Return the [x, y] coordinate for the center point of the cell that contains the specified text.  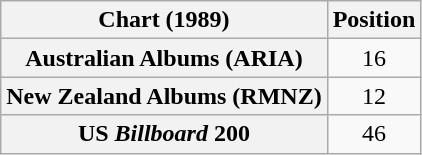
16 [374, 58]
12 [374, 96]
New Zealand Albums (RMNZ) [164, 96]
Position [374, 20]
Australian Albums (ARIA) [164, 58]
US Billboard 200 [164, 134]
46 [374, 134]
Chart (1989) [164, 20]
